Extract the [x, y] coordinate from the center of the cell holding the provided text.  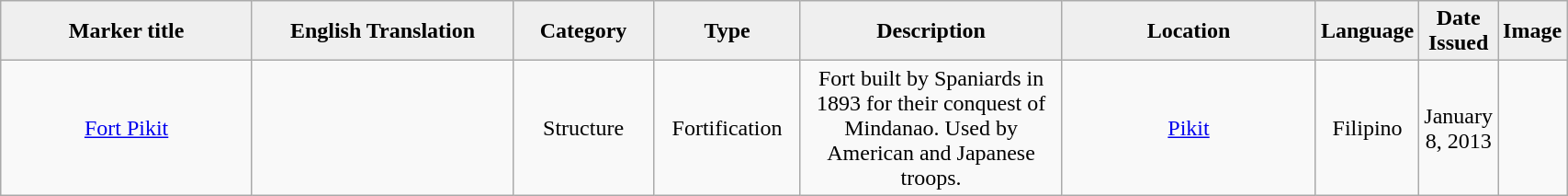
Filipino [1367, 128]
Marker title [127, 31]
Date Issued [1459, 31]
Location [1189, 31]
Image [1532, 31]
English Translation [382, 31]
Type [728, 31]
Fort Pikit [127, 128]
Description [931, 31]
Language [1367, 31]
Fort built by Spaniards in 1893 for their conquest of Mindanao. Used by American and Japanese troops. [931, 128]
Category [584, 31]
Pikit [1189, 128]
Structure [584, 128]
Fortification [728, 128]
January 8, 2013 [1459, 128]
